Output the (x, y) coordinate of the center of the cell containing the given text.  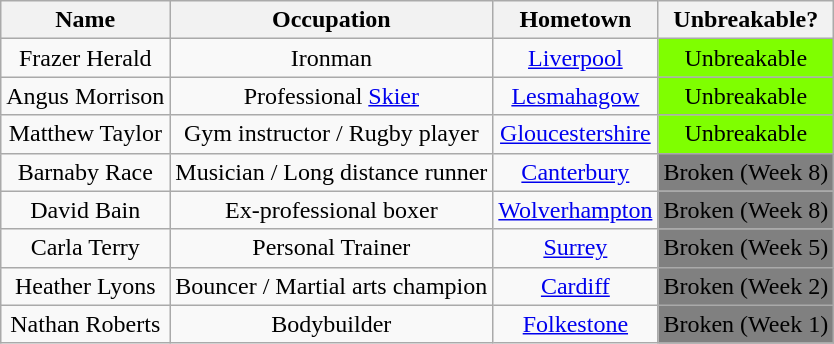
Gloucestershire (576, 134)
Broken (Week 1) (746, 324)
Surrey (576, 248)
Gym instructor / Rugby player (332, 134)
Personal Trainer (332, 248)
Occupation (332, 20)
Angus Morrison (86, 96)
Folkestone (576, 324)
Bouncer / Martial arts champion (332, 286)
Ex-professional boxer (332, 210)
Broken (Week 5) (746, 248)
Lesmahagow (576, 96)
Broken (Week 2) (746, 286)
David Bain (86, 210)
Professional Skier (332, 96)
Frazer Herald (86, 58)
Hometown (576, 20)
Unbreakable? (746, 20)
Heather Lyons (86, 286)
Barnaby Race (86, 172)
Liverpool (576, 58)
Cardiff (576, 286)
Bodybuilder (332, 324)
Musician / Long distance runner (332, 172)
Matthew Taylor (86, 134)
Canterbury (576, 172)
Ironman (332, 58)
Carla Terry (86, 248)
Wolverhampton (576, 210)
Nathan Roberts (86, 324)
Name (86, 20)
